Scan for the cell matching the given text and deliver its [x, y] coordinate at center. 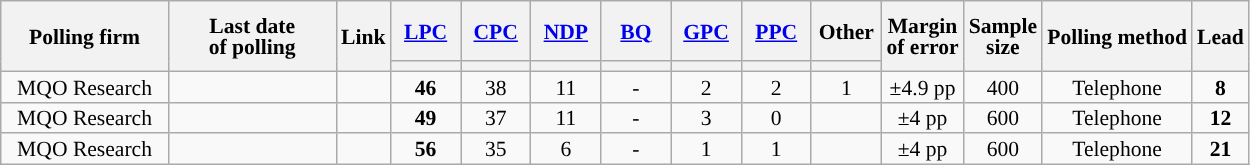
12 [1220, 118]
Polling firm [85, 36]
NDP [566, 31]
Samplesize [1003, 36]
Link [364, 36]
38 [496, 86]
6 [566, 150]
21 [1220, 150]
3 [706, 118]
Other [846, 31]
±4.9 pp [922, 86]
8 [1220, 86]
CPC [496, 31]
LPC [426, 31]
GPC [706, 31]
Lead [1220, 36]
37 [496, 118]
35 [496, 150]
46 [426, 86]
0 [776, 118]
BQ [636, 31]
49 [426, 118]
Polling method [1117, 36]
PPC [776, 31]
56 [426, 150]
Last dateof polling [252, 36]
400 [1003, 86]
Marginof error [922, 36]
